Detect which cell encompasses the target text, then output its (X, Y) center coordinate. 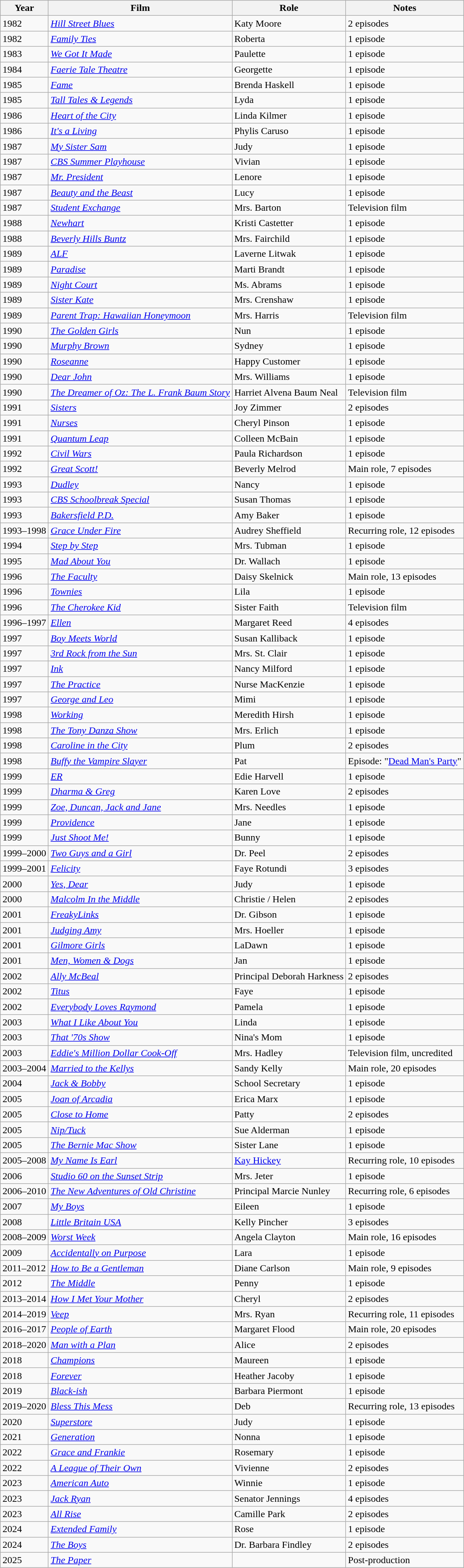
Zoe, Duncan, Jack and Jane (141, 807)
Plum (289, 746)
All Rise (141, 1514)
Principal Marcie Nunley (289, 1191)
Mrs. Tubman (289, 546)
Colleen McBain (289, 438)
1984 (24, 69)
Linda (289, 1022)
Veep (141, 1314)
Rose (289, 1529)
Jan (289, 961)
Bakersfield P.D. (141, 515)
The Practice (141, 684)
The Middle (141, 1283)
Roberta (289, 39)
Nip/Tuck (141, 1130)
Nancy Milford (289, 669)
Senator Jennings (289, 1499)
Main role, 16 episodes (405, 1237)
2021 (24, 1437)
Champions (141, 1360)
American Auto (141, 1483)
Faye Rotundi (289, 868)
ER (141, 776)
Mrs. Fairchild (289, 239)
1999–2000 (24, 853)
Dr. Barbara Findley (289, 1545)
Joan of Arcadia (141, 1099)
Jane (289, 822)
Phylis Caruso (289, 131)
Married to the Kellys (141, 1068)
Ellen (141, 623)
Faerie Tale Theatre (141, 69)
Lara (289, 1253)
2008–2009 (24, 1237)
Laverne Litwak (289, 254)
Boy Meets World (141, 638)
2003–2004 (24, 1068)
Mrs. Crenshaw (289, 300)
Paulette (289, 54)
Dr. Wallach (289, 561)
Ms. Abrams (289, 285)
Felicity (141, 868)
Two Guys and a Girl (141, 853)
The Dreamer of Oz: The L. Frank Baum Story (141, 392)
Marti Brandt (289, 269)
Nina's Mom (289, 1038)
A League of Their Own (141, 1468)
Townies (141, 592)
Camille Park (289, 1514)
That '70s Show (141, 1038)
Brenda Haskell (289, 85)
Vivienne (289, 1468)
2006–2010 (24, 1191)
1994 (24, 546)
Recurring role, 6 episodes (405, 1191)
Yes, Dear (141, 884)
Dr. Gibson (289, 914)
The Cherokee Kid (141, 607)
Sandy Kelly (289, 1068)
We Got It Made (141, 54)
Ink (141, 669)
2012 (24, 1283)
Lila (289, 592)
Kristi Castetter (289, 223)
Jack & Bobby (141, 1084)
Nancy (289, 484)
Tall Tales & Legends (141, 100)
Little Britain USA (141, 1222)
CBS Schoolbreak Special (141, 500)
3rd Rock from the Sun (141, 653)
Lyda (289, 100)
Mrs. Barton (289, 208)
Audrey Sheffield (289, 530)
Margaret Flood (289, 1329)
George and Leo (141, 700)
Family Ties (141, 39)
Mrs. Ryan (289, 1314)
The New Adventures of Old Christine (141, 1191)
Notes (405, 8)
Accidentally on Purpose (141, 1253)
Nurse MacKenzie (289, 684)
It's a Living (141, 131)
Dear John (141, 377)
Civil Wars (141, 454)
Diane Carlson (289, 1268)
Katy Moore (289, 23)
Pat (289, 761)
2018–2020 (24, 1345)
Quantum Leap (141, 438)
Men, Women & Dogs (141, 961)
1999–2001 (24, 868)
Television film, uncredited (405, 1053)
Christie / Helen (289, 899)
The Paper (141, 1560)
My Sister Sam (141, 146)
Jack Ryan (141, 1499)
Cheryl Pinson (289, 423)
FreakyLinks (141, 914)
Mrs. Needles (289, 807)
Step by Step (141, 546)
Daisy Skelnick (289, 576)
Titus (141, 992)
Beverly Melrod (289, 469)
Just Shoot Me! (141, 838)
Mrs. Hoeller (289, 930)
Black-ish (141, 1391)
2019 (24, 1391)
The Bernie Mac Show (141, 1145)
2020 (24, 1421)
2014–2019 (24, 1314)
Buffy the Vampire Slayer (141, 761)
Caroline in the City (141, 746)
Worst Week (141, 1237)
Role (289, 8)
2005–2008 (24, 1160)
Mrs. St. Clair (289, 653)
What I Like About You (141, 1022)
Happy Customer (289, 361)
Kelly Pincher (289, 1222)
Mrs. Williams (289, 377)
How I Met Your Mother (141, 1299)
Sister Lane (289, 1145)
Paradise (141, 269)
Bless This Mess (141, 1406)
Faye (289, 992)
My Name Is Earl (141, 1160)
Vivian (289, 161)
Sydney (289, 346)
1995 (24, 561)
Main role, 7 episodes (405, 469)
2008 (24, 1222)
Nurses (141, 423)
Hill Street Blues (141, 23)
Judging Amy (141, 930)
Year (24, 8)
Susan Kalliback (289, 638)
Linda Kilmer (289, 115)
Edie Harvell (289, 776)
Meredith Hirsh (289, 715)
Recurring role, 13 episodes (405, 1406)
Mrs. Erlich (289, 730)
Nonna (289, 1437)
Heather Jacoby (289, 1375)
Forever (141, 1375)
Fame (141, 85)
Gilmore Girls (141, 945)
Maureen (289, 1360)
Deb (289, 1406)
Film (141, 8)
1993–1998 (24, 530)
Georgette (289, 69)
Beauty and the Beast (141, 193)
Murphy Brown (141, 346)
Erica Marx (289, 1099)
LaDawn (289, 945)
2004 (24, 1084)
Working (141, 715)
Lucy (289, 193)
Newhart (141, 223)
Close to Home (141, 1114)
Generation (141, 1437)
Dharma & Greg (141, 792)
Recurring role, 11 episodes (405, 1314)
Everybody Loves Raymond (141, 1007)
Barbara Piermont (289, 1391)
Pamela (289, 1007)
Sue Alderman (289, 1130)
Mad About You (141, 561)
Eileen (289, 1207)
Dr. Peel (289, 853)
Mrs. Hadley (289, 1053)
Principal Deborah Harkness (289, 976)
Amy Baker (289, 515)
Beverly Hills Buntz (141, 239)
The Golden Girls (141, 331)
Parent Trap: Hawaiian Honeymoon (141, 315)
Harriet Alvena Baum Neal (289, 392)
Karen Love (289, 792)
Student Exchange (141, 208)
Grace and Frankie (141, 1453)
Lenore (289, 177)
Mrs. Harris (289, 315)
Recurring role, 10 episodes (405, 1160)
Sister Faith (289, 607)
Alice (289, 1345)
Dudley (141, 484)
Mrs. Jeter (289, 1176)
Main role, 9 episodes (405, 1268)
Sister Kate (141, 300)
Heart of the City (141, 115)
2025 (24, 1560)
2009 (24, 1253)
Sisters (141, 407)
Studio 60 on the Sunset Strip (141, 1176)
Mr. President (141, 177)
Malcolm In the Middle (141, 899)
Patty (289, 1114)
The Tony Danza Show (141, 730)
Man with a Plan (141, 1345)
How to Be a Gentleman (141, 1268)
Superstore (141, 1421)
Susan Thomas (289, 500)
Episode: "Dead Man's Party" (405, 761)
Providence (141, 822)
2011–2012 (24, 1268)
Great Scott! (141, 469)
Roseanne (141, 361)
1996–1997 (24, 623)
ALF (141, 254)
Main role, 13 episodes (405, 576)
Margaret Reed (289, 623)
Extended Family (141, 1529)
Angela Clayton (289, 1237)
2016–2017 (24, 1329)
2019–2020 (24, 1406)
Joy Zimmer (289, 407)
Rosemary (289, 1453)
The Boys (141, 1545)
Nun (289, 331)
School Secretary (289, 1084)
Eddie's Million Dollar Cook-Off (141, 1053)
People of Earth (141, 1329)
Cheryl (289, 1299)
Night Court (141, 285)
Paula Richardson (289, 454)
Ally McBeal (141, 976)
Grace Under Fire (141, 530)
Recurring role, 12 episodes (405, 530)
2007 (24, 1207)
2013–2014 (24, 1299)
Kay Hickey (289, 1160)
CBS Summer Playhouse (141, 161)
2006 (24, 1176)
Bunny (289, 838)
Mimi (289, 700)
Penny (289, 1283)
My Boys (141, 1207)
Post-production (405, 1560)
The Faculty (141, 576)
1983 (24, 54)
Winnie (289, 1483)
